Find where the given text appears and provide that cell's center as (X, Y) coordinate. 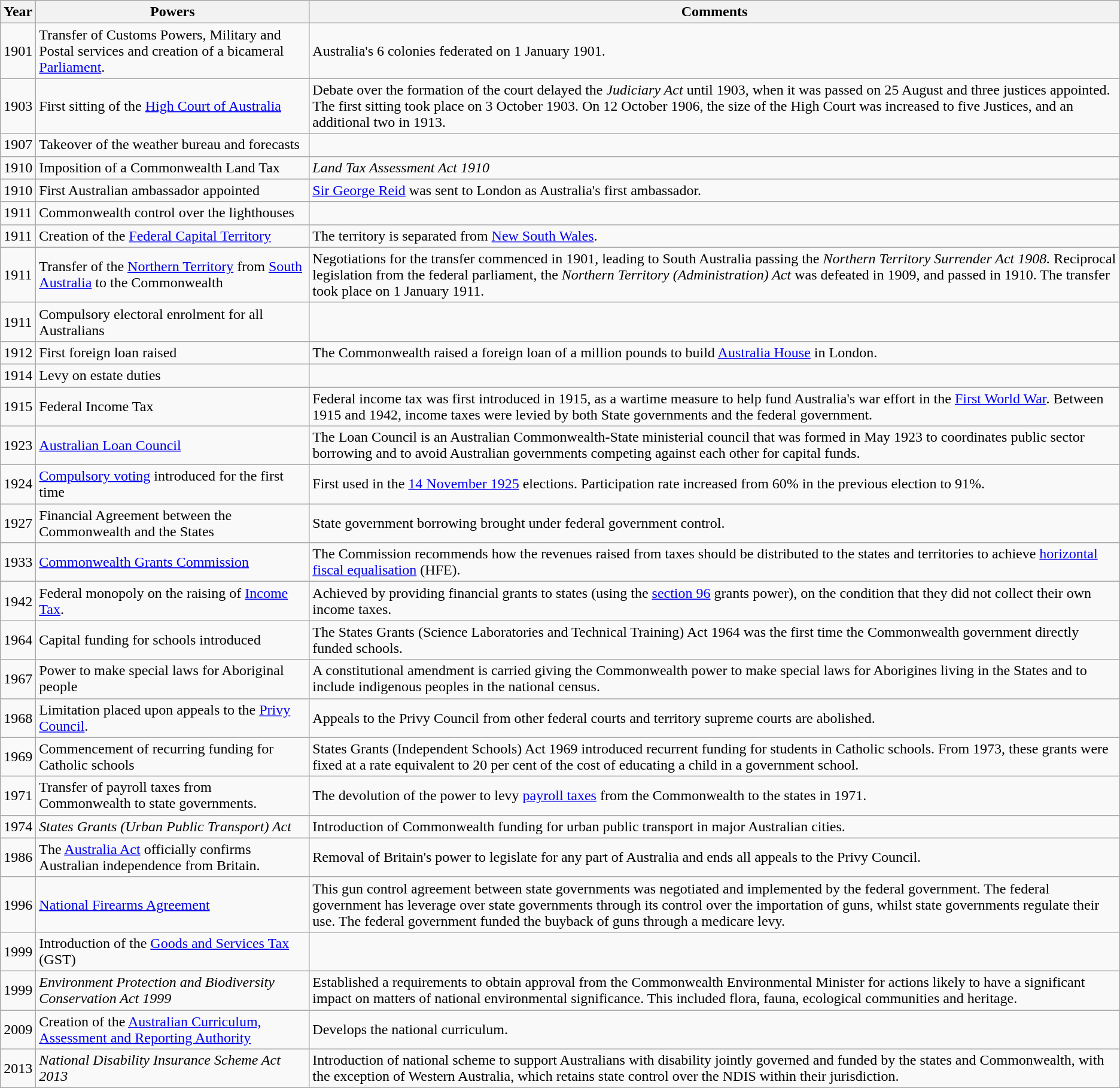
Federal monopoly on the raising of Income Tax. (172, 601)
1927 (18, 523)
1996 (18, 904)
Land Tax Assessment Act 1910 (714, 168)
Creation of the Australian Curriculum, Assessment and Reporting Authority (172, 1029)
Australia's 6 colonies federated on 1 January 1901. (714, 51)
Federal Income Tax (172, 406)
First foreign loan raised (172, 352)
1923 (18, 445)
1968 (18, 718)
1924 (18, 485)
1942 (18, 601)
1971 (18, 796)
Removal of Britain's power to legislate for any part of Australia and ends all appeals to the Privy Council. (714, 857)
Compulsory electoral enrolment for all Australians (172, 322)
Limitation placed upon appeals to the Privy Council. (172, 718)
State government borrowing brought under federal government control. (714, 523)
1907 (18, 145)
Compulsory voting introduced for the first time (172, 485)
Creation of the Federal Capital Territory (172, 236)
Appeals to the Privy Council from other federal courts and territory supreme courts are abolished. (714, 718)
Financial Agreement between the Commonwealth and the States (172, 523)
1969 (18, 756)
1912 (18, 352)
1967 (18, 679)
Transfer of the Northern Territory from South Australia to the Commonwealth (172, 275)
1964 (18, 640)
Commencement of recurring funding for Catholic schools (172, 756)
1915 (18, 406)
Capital funding for schools introduced (172, 640)
First sitting of the High Court of Australia (172, 106)
Australian Loan Council (172, 445)
Imposition of a Commonwealth Land Tax (172, 168)
Comments (714, 12)
Develops the national curriculum. (714, 1029)
States Grants (Urban Public Transport) Act (172, 826)
Introduction of the Goods and Services Tax (GST) (172, 952)
National Disability Insurance Scheme Act 2013 (172, 1069)
Takeover of the weather bureau and forecasts (172, 145)
Year (18, 12)
Environment Protection and Biodiversity Conservation Act 1999 (172, 990)
1933 (18, 563)
1986 (18, 857)
First Australian ambassador appointed (172, 190)
National Firearms Agreement (172, 904)
Transfer of Customs Powers, Military and Postal services and creation of a bicameral Parliament. (172, 51)
The States Grants (Science Laboratories and Technical Training) Act 1964 was the first time the Commonwealth government directly funded schools. (714, 640)
2013 (18, 1069)
1901 (18, 51)
Power to make special laws for Aboriginal people (172, 679)
The territory is separated from New South Wales. (714, 236)
Commonwealth control over the lighthouses (172, 213)
The Australia Act officially confirms Australian independence from Britain. (172, 857)
First used in the 14 November 1925 elections. Participation rate increased from 60% in the previous election to 91%. (714, 485)
Transfer of payroll taxes from Commonwealth to state governments. (172, 796)
Introduction of Commonwealth funding for urban public transport in major Australian cities. (714, 826)
The devolution of the power to levy payroll taxes from the Commonwealth to the states in 1971. (714, 796)
Powers (172, 12)
Levy on estate duties (172, 375)
Commonwealth Grants Commission (172, 563)
1974 (18, 826)
Sir George Reid was sent to London as Australia's first ambassador. (714, 190)
2009 (18, 1029)
1903 (18, 106)
1914 (18, 375)
The Commonwealth raised a foreign loan of a million pounds to build Australia House in London. (714, 352)
